Return (X, Y) of the center of cell containing provided text 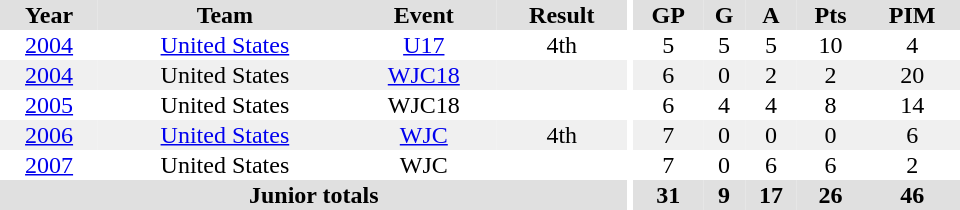
Year (49, 15)
Pts (830, 15)
17 (771, 195)
31 (668, 195)
U17 (424, 45)
Team (224, 15)
2007 (49, 165)
Junior totals (314, 195)
8 (830, 105)
Result (562, 15)
46 (912, 195)
2005 (49, 105)
2006 (49, 135)
G (724, 15)
A (771, 15)
20 (912, 75)
Event (424, 15)
GP (668, 15)
PIM (912, 15)
14 (912, 105)
10 (830, 45)
26 (830, 195)
9 (724, 195)
